Pinpoint the cell where the given text exists, returning its (x, y) midpoint coordinate. 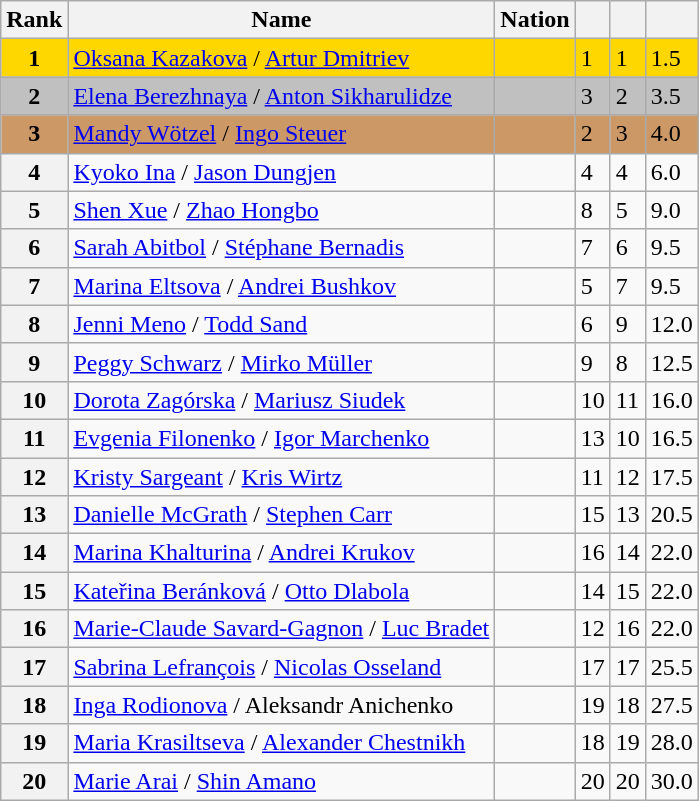
Evgenia Filonenko / Igor Marchenko (282, 438)
Marina Khalturina / Andrei Krukov (282, 553)
27.5 (672, 705)
6.0 (672, 172)
1.5 (672, 58)
Oksana Kazakova / Artur Dmitriev (282, 58)
4.0 (672, 134)
30.0 (672, 781)
Marie Arai / Shin Amano (282, 781)
16.0 (672, 400)
Kristy Sargeant / Kris Wirtz (282, 477)
Elena Berezhnaya / Anton Sikharulidze (282, 96)
25.5 (672, 667)
Mandy Wötzel / Ingo Steuer (282, 134)
Kateřina Beránková / Otto Dlabola (282, 591)
Sabrina Lefrançois / Nicolas Osseland (282, 667)
Name (282, 20)
16.5 (672, 438)
Marie-Claude Savard-Gagnon / Luc Bradet (282, 629)
Inga Rodionova / Aleksandr Anichenko (282, 705)
Kyoko Ina / Jason Dungjen (282, 172)
28.0 (672, 743)
Shen Xue / Zhao Hongbo (282, 210)
3.5 (672, 96)
Maria Krasiltseva / Alexander Chestnikh (282, 743)
20.5 (672, 515)
Danielle McGrath / Stephen Carr (282, 515)
Dorota Zagórska / Mariusz Siudek (282, 400)
9.0 (672, 210)
12.0 (672, 324)
Rank (34, 20)
Nation (535, 20)
Peggy Schwarz / Mirko Müller (282, 362)
Sarah Abitbol / Stéphane Bernadis (282, 248)
12.5 (672, 362)
Marina Eltsova / Andrei Bushkov (282, 286)
Jenni Meno / Todd Sand (282, 324)
17.5 (672, 477)
